Find where the given text appears and provide that cell's center as [X, Y] coordinate. 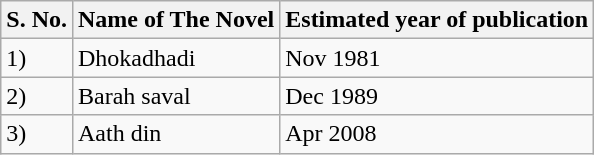
Nov 1981 [437, 58]
1) [37, 58]
Barah saval [176, 96]
Apr 2008 [437, 134]
Dhokadhadi [176, 58]
3) [37, 134]
Name of The Novel [176, 20]
Estimated year of publication [437, 20]
S. No. [37, 20]
2) [37, 96]
Aath din [176, 134]
Dec 1989 [437, 96]
